Provide the [X, Y] coordinate of the cell's center where the given text is located.  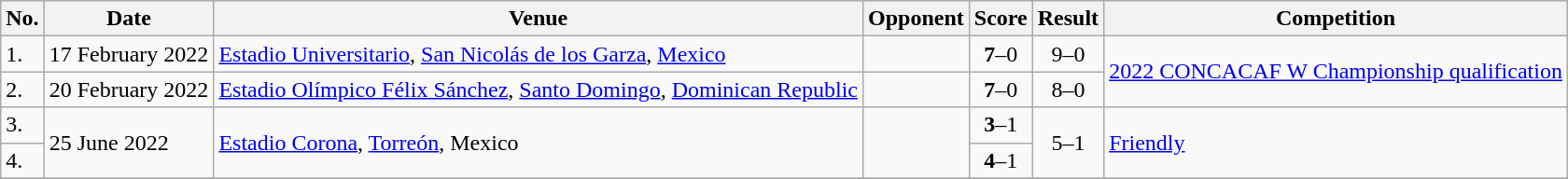
2. [22, 89]
2022 CONCACAF W Championship qualification [1337, 72]
20 February 2022 [129, 89]
No. [22, 19]
Date [129, 19]
Estadio Olímpico Félix Sánchez, Santo Domingo, Dominican Republic [539, 89]
Estadio Universitario, San Nicolás de los Garza, Mexico [539, 54]
4. [22, 160]
1. [22, 54]
Score [1001, 19]
9–0 [1068, 54]
8–0 [1068, 89]
25 June 2022 [129, 143]
3. [22, 125]
Competition [1337, 19]
17 February 2022 [129, 54]
5–1 [1068, 143]
Result [1068, 19]
Friendly [1337, 143]
Estadio Corona, Torreón, Mexico [539, 143]
4–1 [1001, 160]
Opponent [916, 19]
3–1 [1001, 125]
Venue [539, 19]
